Pinpoint the cell where the given text exists, returning its [x, y] midpoint coordinate. 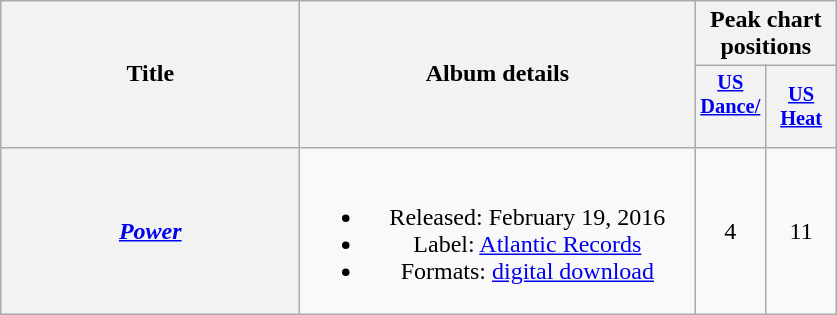
Title [150, 74]
Released: February 19, 2016Label: Atlantic RecordsFormats: digital download [498, 230]
11 [802, 230]
4 [730, 230]
USDance/ [730, 107]
Power [150, 230]
Peak chart positions [766, 34]
USHeat [802, 107]
Album details [498, 74]
